Extract the (x, y) coordinate from the center of the cell holding the provided text.  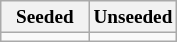
Unseeded (133, 17)
Seeded (45, 17)
